Provide the [X, Y] coordinate of the cell's center where the given text is located.  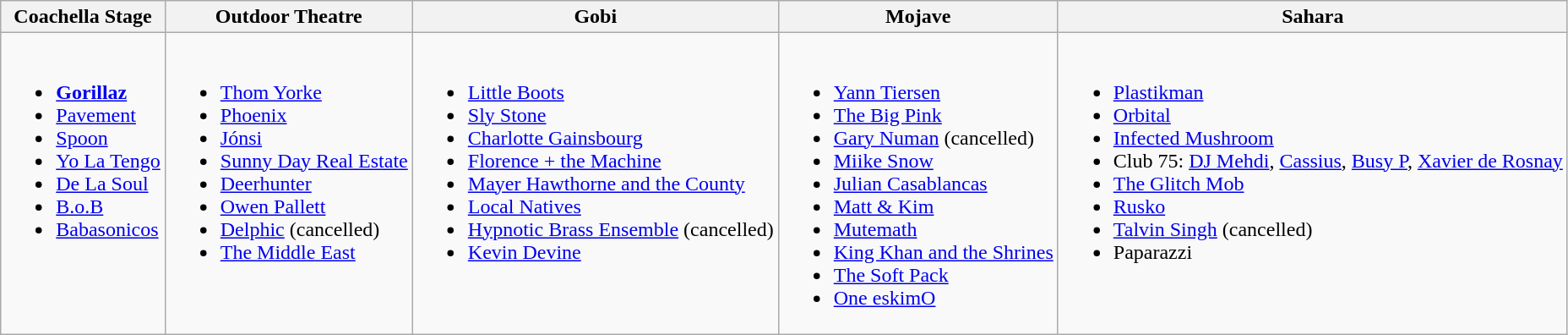
Sahara [1313, 17]
Thom YorkePhoenixJónsiSunny Day Real EstateDeerhunterOwen PallettDelphic (cancelled)The Middle East [289, 184]
Mojave [917, 17]
PlastikmanOrbitalInfected MushroomClub 75: DJ Mehdi, Cassius, Busy P, Xavier de RosnayThe Glitch MobRuskoTalvin Singh (cancelled)Paparazzi [1313, 184]
Yann TiersenThe Big PinkGary Numan (cancelled)Miike SnowJulian CasablancasMatt & KimMutemathKing Khan and the ShrinesThe Soft PackOne eskimO [917, 184]
Outdoor Theatre [289, 17]
Gobi [595, 17]
Coachella Stage [83, 17]
GorillazPavementSpoonYo La TengoDe La SoulB.o.BBabasonicos [83, 184]
